Extract the (X, Y) coordinate from the center of the cell holding the provided text.  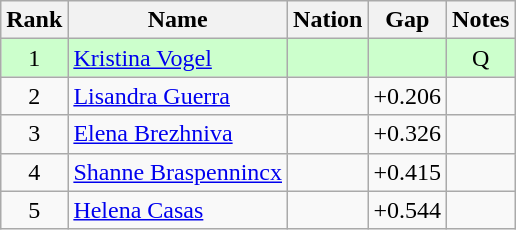
5 (34, 210)
+0.206 (408, 96)
+0.544 (408, 210)
3 (34, 134)
1 (34, 58)
Elena Brezhniva (178, 134)
Name (178, 20)
Nation (328, 20)
+0.415 (408, 172)
Notes (481, 20)
4 (34, 172)
Rank (34, 20)
Lisandra Guerra (178, 96)
Kristina Vogel (178, 58)
Shanne Braspennincx (178, 172)
Q (481, 58)
+0.326 (408, 134)
Helena Casas (178, 210)
2 (34, 96)
Gap (408, 20)
